From the cell containing the given text, extract its center point as (x, y) coordinate. 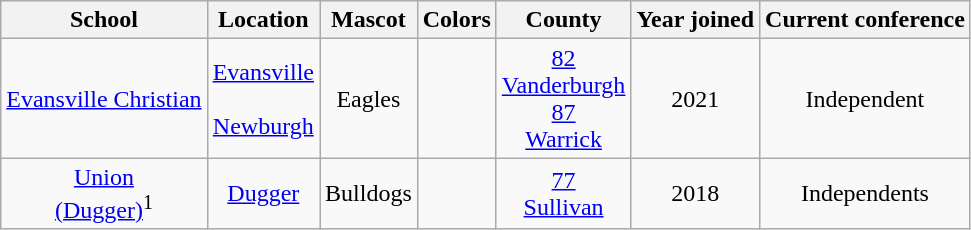
Eagles (369, 98)
82Vanderburgh 87Warrick (564, 98)
Mascot (369, 20)
Location (263, 20)
Colors (456, 20)
Independents (866, 194)
Year joined (696, 20)
Independent (866, 98)
School (104, 20)
Bulldogs (369, 194)
2018 (696, 194)
Evansville Newburgh (263, 98)
Current conference (866, 20)
Dugger (263, 194)
Evansville Christian (104, 98)
2021 (696, 98)
County (564, 20)
77 Sullivan (564, 194)
Union(Dugger)1 (104, 194)
